From the cell containing the given text, extract its center point as (x, y) coordinate. 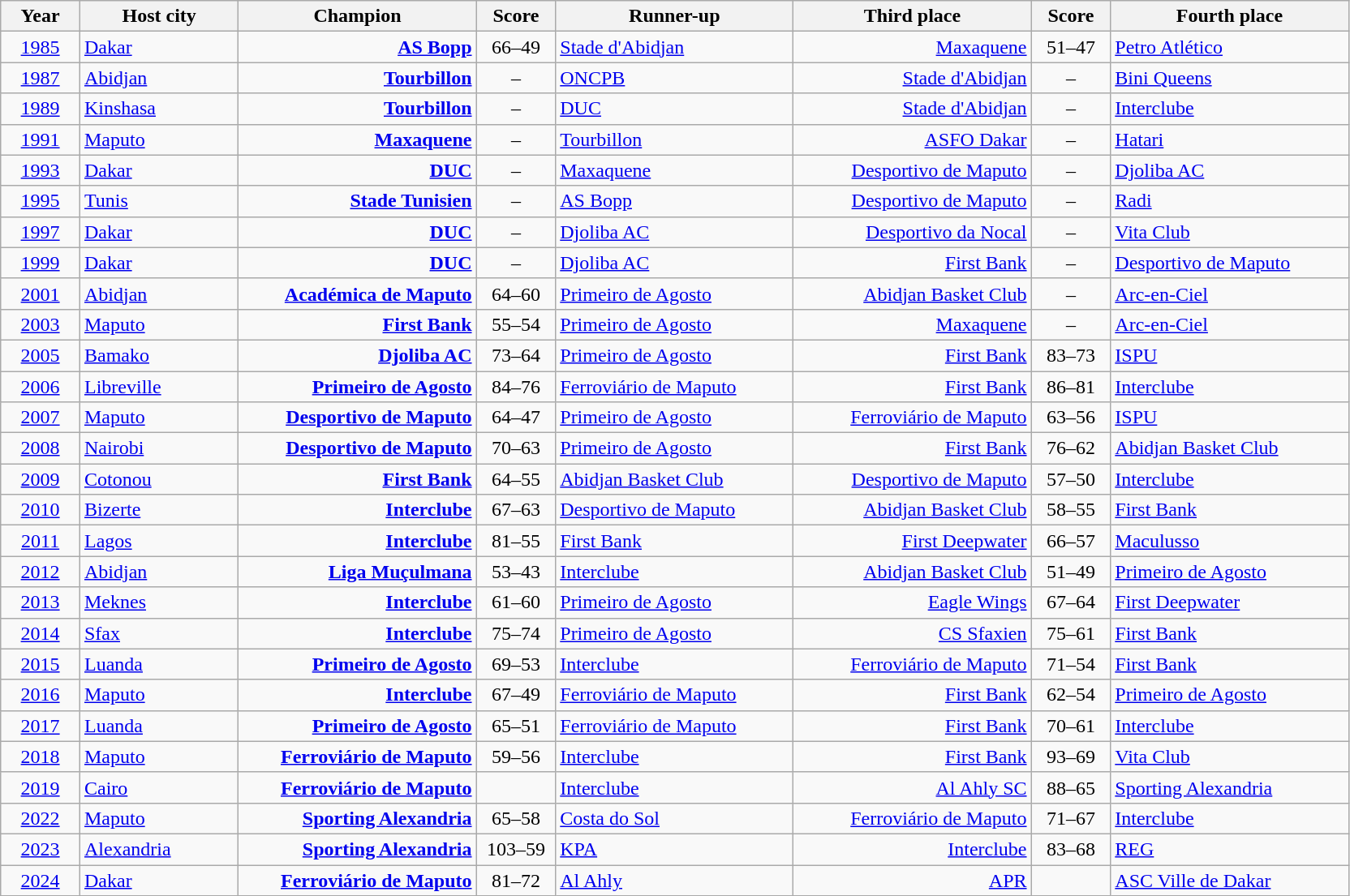
Costa do Sol (675, 818)
66–57 (1071, 541)
1993 (41, 170)
59–56 (516, 757)
1991 (41, 139)
2006 (41, 387)
Champion (357, 16)
2017 (41, 726)
ONCPB (675, 78)
63–56 (1071, 418)
Lagos (159, 541)
64–47 (516, 418)
Third place (912, 16)
Maculusso (1230, 541)
2008 (41, 448)
Hatari (1230, 139)
51–47 (1071, 47)
2022 (41, 818)
Kinshasa (159, 109)
70–63 (516, 448)
2010 (41, 510)
KPA (675, 849)
61–60 (516, 602)
Al Ahly SC (912, 787)
Cairo (159, 787)
86–81 (1071, 387)
84–76 (516, 387)
Fourth place (1230, 16)
2015 (41, 664)
Bizerte (159, 510)
ASFO Dakar (912, 139)
88–65 (1071, 787)
Tunis (159, 201)
Stade Tunisien (357, 201)
73–64 (516, 355)
1989 (41, 109)
Petro Atlético (1230, 47)
1995 (41, 201)
51–49 (1071, 572)
2016 (41, 695)
Meknes (159, 602)
2007 (41, 418)
Radi (1230, 201)
55–54 (516, 324)
71–67 (1071, 818)
58–55 (1071, 510)
2023 (41, 849)
1987 (41, 78)
ASC Ville de Dakar (1230, 880)
64–60 (516, 294)
1997 (41, 232)
Nairobi (159, 448)
65–51 (516, 726)
Host city (159, 16)
2024 (41, 880)
66–49 (516, 47)
Libreville (159, 387)
Desportivo da Nocal (912, 232)
2018 (41, 757)
REG (1230, 849)
Alexandria (159, 849)
70–61 (1071, 726)
103–59 (516, 849)
2013 (41, 602)
76–62 (1071, 448)
83–73 (1071, 355)
2003 (41, 324)
2001 (41, 294)
Year (41, 16)
APR (912, 880)
67–49 (516, 695)
71–54 (1071, 664)
1999 (41, 263)
1985 (41, 47)
Bamako (159, 355)
62–54 (1071, 695)
Liga Muçulmana (357, 572)
75–74 (516, 633)
2012 (41, 572)
64–55 (516, 479)
57–50 (1071, 479)
Bini Queens (1230, 78)
2011 (41, 541)
2014 (41, 633)
Runner-up (675, 16)
2005 (41, 355)
CS Sfaxien (912, 633)
Cotonou (159, 479)
Al Ahly (675, 880)
83–68 (1071, 849)
67–64 (1071, 602)
67–63 (516, 510)
75–61 (1071, 633)
Académica de Maputo (357, 294)
65–58 (516, 818)
Eagle Wings (912, 602)
69–53 (516, 664)
93–69 (1071, 757)
81–55 (516, 541)
81–72 (516, 880)
Sfax (159, 633)
2019 (41, 787)
53–43 (516, 572)
2009 (41, 479)
